Search for the cell housing the specified text and yield its (x, y) center coordinate. 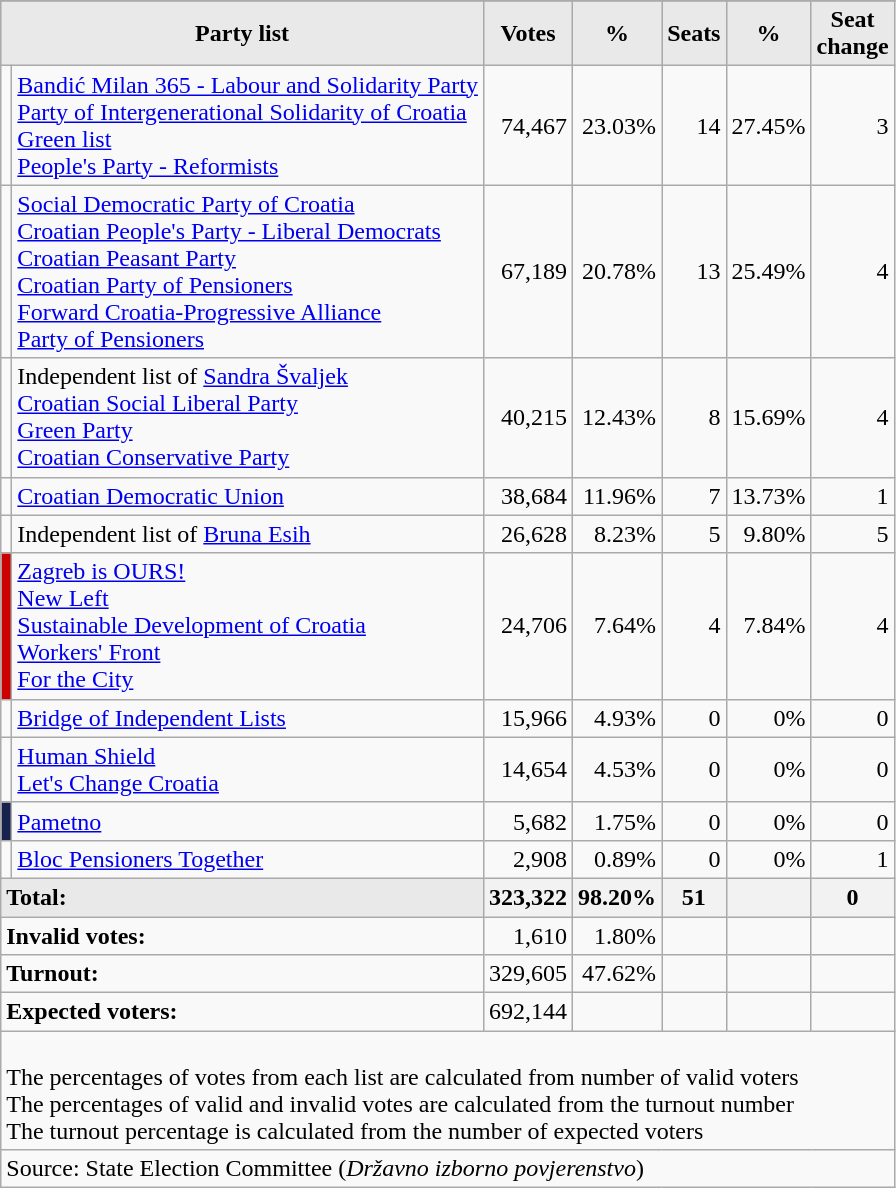
15.69% (768, 418)
Invalid votes: (242, 935)
329,605 (528, 974)
12.43% (618, 418)
9.80% (768, 534)
13.73% (768, 496)
Votes (528, 34)
Total: (242, 897)
38,684 (528, 496)
25.49% (768, 272)
Croatian Democratic Union (248, 496)
5,682 (528, 821)
Source: State Election Committee (Državno izborno povjerenstvo) (448, 1169)
98.20% (618, 897)
4.93% (618, 718)
4.53% (618, 770)
Zagreb is OURS! New Left Sustainable Development of Croatia Workers' Front For the City (248, 626)
Seatchange (852, 34)
Expected voters: (242, 1012)
23.03% (618, 126)
7.84% (768, 626)
Turnout: (242, 974)
Pametno (248, 821)
2,908 (528, 859)
26,628 (528, 534)
3 (852, 126)
Bloc Pensioners Together (248, 859)
1.80% (618, 935)
Independent list of Bruna Esih (248, 534)
7.64% (618, 626)
27.45% (768, 126)
7 (694, 496)
323,322 (528, 897)
13 (694, 272)
Bridge of Independent Lists (248, 718)
15,966 (528, 718)
14 (694, 126)
20.78% (618, 272)
Seats (694, 34)
67,189 (528, 272)
47.62% (618, 974)
11.96% (618, 496)
1.75% (618, 821)
Party list (242, 34)
51 (694, 897)
Human Shield Let's Change Croatia (248, 770)
74,467 (528, 126)
8 (694, 418)
Independent list of Sandra Švaljek Croatian Social Liberal Party Green Party Croatian Conservative Party (248, 418)
692,144 (528, 1012)
1,610 (528, 935)
8.23% (618, 534)
Bandić Milan 365 - Labour and Solidarity Party Party of Intergenerational Solidarity of Croatia Green list People's Party - Reformists (248, 126)
40,215 (528, 418)
24,706 (528, 626)
0.89% (618, 859)
14,654 (528, 770)
